Search for the cell housing the specified text and yield its [x, y] center coordinate. 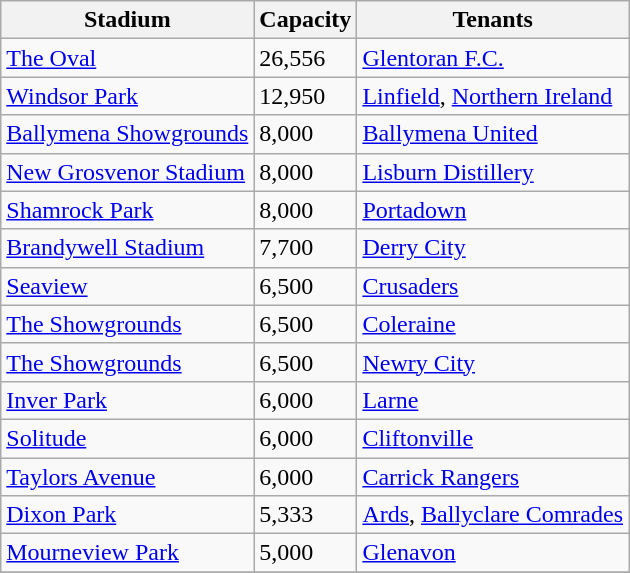
Portadown [493, 210]
Dixon Park [128, 515]
The Oval [128, 58]
12,950 [306, 96]
26,556 [306, 58]
Cliftonville [493, 438]
Larne [493, 400]
Capacity [306, 20]
Crusaders [493, 286]
Carrick Rangers [493, 477]
Windsor Park [128, 96]
Inver Park [128, 400]
Seaview [128, 286]
Tenants [493, 20]
Glentoran F.C. [493, 58]
Coleraine [493, 324]
New Grosvenor Stadium [128, 172]
Taylors Avenue [128, 477]
Stadium [128, 20]
Mourneview Park [128, 553]
Newry City [493, 362]
Linfield, Northern Ireland [493, 96]
5,000 [306, 553]
Derry City [493, 248]
Shamrock Park [128, 210]
Ards, Ballyclare Comrades [493, 515]
Solitude [128, 438]
Ballymena Showgrounds [128, 134]
5,333 [306, 515]
Glenavon [493, 553]
Ballymena United [493, 134]
Brandywell Stadium [128, 248]
Lisburn Distillery [493, 172]
7,700 [306, 248]
